Return (X, Y) of the center of cell containing provided text 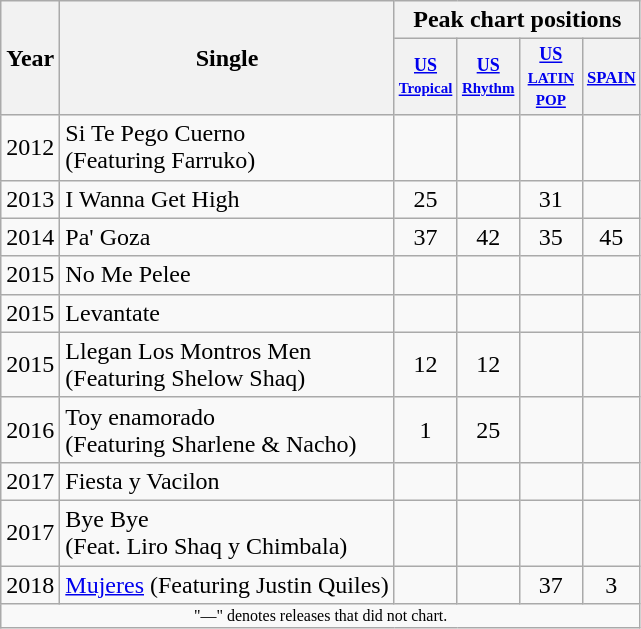
2018 (30, 585)
31 (552, 199)
Single (227, 58)
Pa' Goza (227, 237)
"—" denotes releases that did not chart. (321, 616)
SPAIN (611, 77)
Llegan Los Montros Men(Featuring Shelow Shaq) (227, 364)
No Me Pelee (227, 275)
Si Te Pego Cuerno(Featuring Farruko) (227, 148)
US LATINPOP (552, 77)
2014 (30, 237)
USTropical (426, 77)
Levantate (227, 313)
2012 (30, 148)
Toy enamorado(Featuring Sharlene & Nacho) (227, 430)
Peak chart positions (517, 20)
45 (611, 237)
Year (30, 58)
Mujeres (Featuring Justin Quiles) (227, 585)
2013 (30, 199)
USRhythm (488, 77)
Bye Bye(Feat. Liro Shaq y Chimbala) (227, 532)
Fiesta y Vacilon (227, 481)
42 (488, 237)
1 (426, 430)
3 (611, 585)
2016 (30, 430)
I Wanna Get High (227, 199)
35 (552, 237)
